Scan for the cell matching the given text and deliver its [X, Y] coordinate at center. 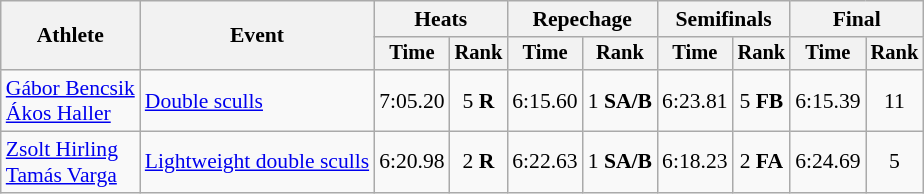
11 [895, 100]
5 FB [762, 100]
Zsolt HirlingTamás Varga [70, 162]
6:18.23 [694, 162]
Heats [440, 19]
5 [895, 162]
7:05.20 [412, 100]
Athlete [70, 36]
Lightweight double sculls [257, 162]
5 R [479, 100]
2 R [479, 162]
Semifinals [724, 19]
6:15.39 [828, 100]
6:22.63 [544, 162]
Final [856, 19]
2 FA [762, 162]
6:24.69 [828, 162]
Double sculls [257, 100]
6:20.98 [412, 162]
Repechage [582, 19]
Gábor BencsikÁkos Haller [70, 100]
6:23.81 [694, 100]
6:15.60 [544, 100]
Event [257, 36]
